Extract the (x, y) coordinate from the center of the cell holding the provided text.  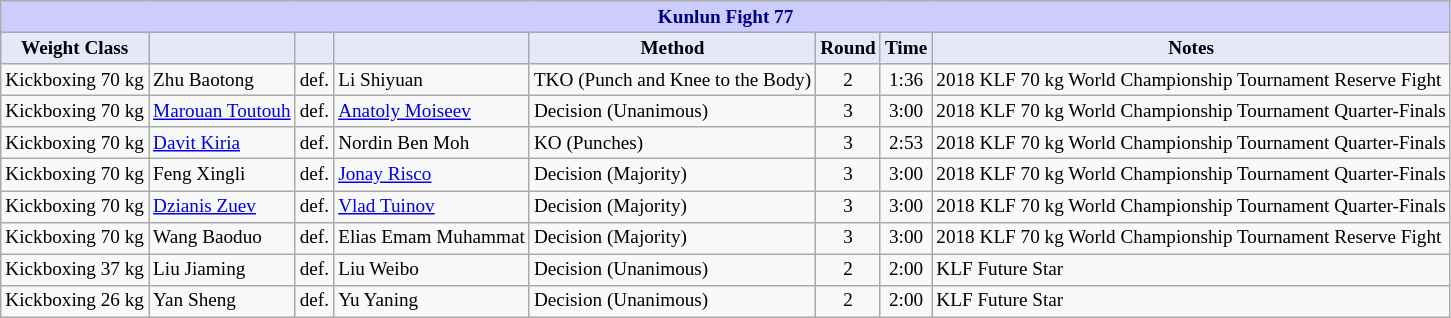
Wang Baoduo (222, 238)
Vlad Tuinov (432, 206)
Feng Xingli (222, 175)
Kickboxing 37 kg (75, 270)
Nordin Ben Moh (432, 143)
1:36 (906, 80)
Li Shiyuan (432, 80)
Kunlun Fight 77 (726, 17)
Round (848, 48)
Notes (1192, 48)
Yu Yaning (432, 301)
Davit Kiria (222, 143)
Anatoly Moiseev (432, 111)
Method (672, 48)
2:53 (906, 143)
TKO (Punch and Knee to the Body) (672, 80)
KO (Punches) (672, 143)
Yan Sheng (222, 301)
Liu Weibo (432, 270)
Kickboxing 26 kg (75, 301)
Time (906, 48)
Liu Jiaming (222, 270)
Dzianis Zuev (222, 206)
Marouan Toutouh (222, 111)
Weight Class (75, 48)
Elias Emam Muhammat (432, 238)
Zhu Baotong (222, 80)
Jonay Risco (432, 175)
